Determine the [x, y] coordinate at the center of the cell enclosing the given text.  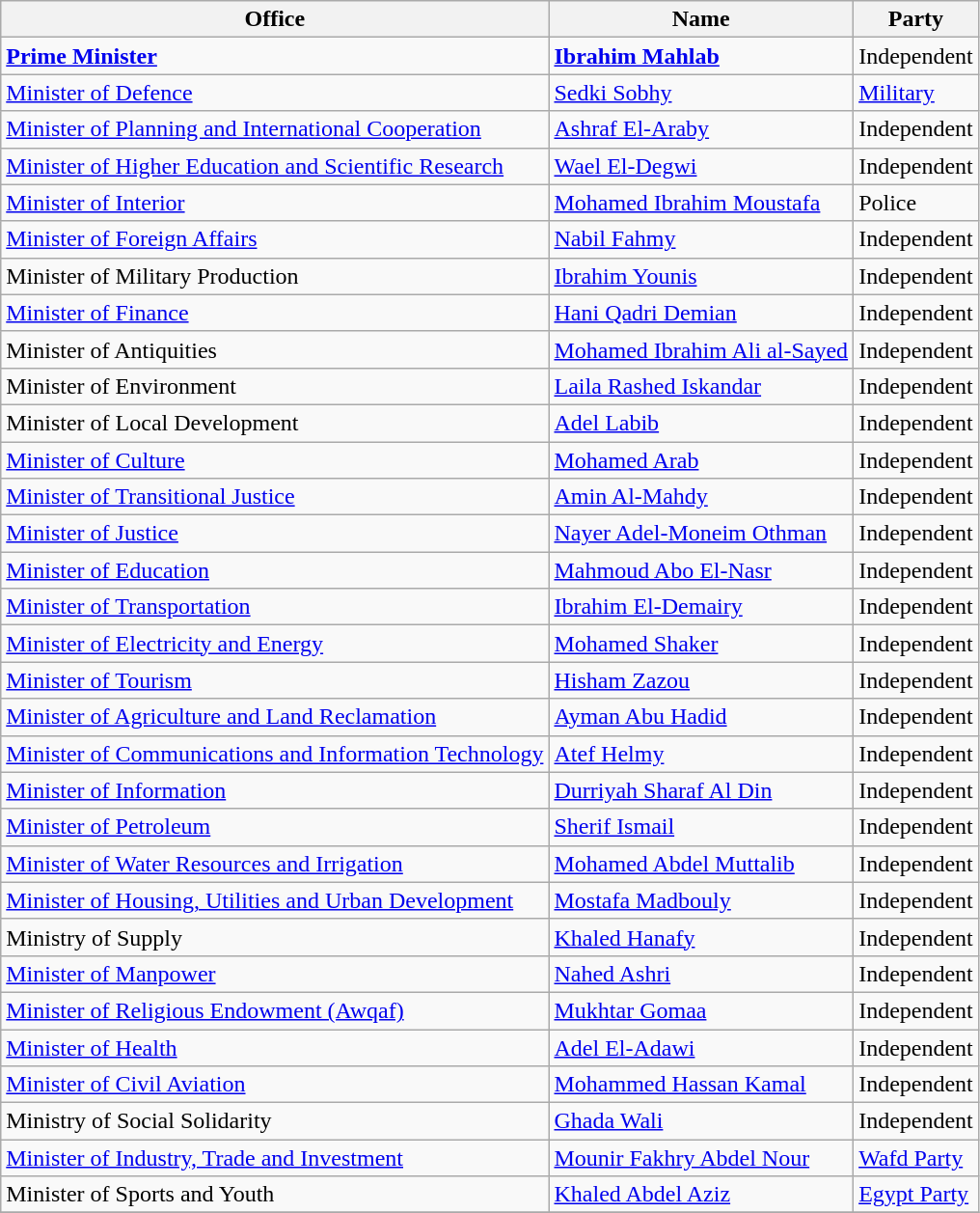
Military [916, 93]
Mostafa Madbouly [701, 900]
Minister of Communications and Information Technology [275, 754]
Mohamed Ibrahim Moustafa [701, 203]
Police [916, 203]
Minister of Water Resources and Irrigation [275, 864]
Nayer Adel-Moneim Othman [701, 534]
Ashraf El-Araby [701, 129]
Durriyah Sharaf Al Din [701, 790]
Minister of Foreign Affairs [275, 239]
Minister of Interior [275, 203]
Khaled Hanafy [701, 937]
Hani Qadri Demian [701, 313]
Mohamed Arab [701, 460]
Ibrahim El-Demairy [701, 607]
Prime Minister [275, 56]
Minister of Local Development [275, 423]
Hisham Zazou [701, 680]
Sherif Ismail [701, 827]
Minister of Justice [275, 534]
Ibrahim Younis [701, 276]
Minister of Higher Education and Scientific Research [275, 166]
Sedki Sobhy [701, 93]
Nahed Ashri [701, 974]
Atef Helmy [701, 754]
Minister of Petroleum [275, 827]
Nabil Fahmy [701, 239]
Amin Al-Mahdy [701, 497]
Minister of Antiquities [275, 349]
Minister of Planning and International Cooperation [275, 129]
Wael El-Degwi [701, 166]
Minister of Health [275, 1047]
Minister of Transportation [275, 607]
Wafd Party [916, 1158]
Adel El-Adawi [701, 1047]
Minister of Information [275, 790]
Mohamed Abdel Muttalib [701, 864]
Minister of Sports and Youth [275, 1195]
Minister of Culture [275, 460]
Adel Labib [701, 423]
Egypt Party [916, 1195]
Office [275, 19]
Minister of Environment [275, 386]
Minister of Transitional Justice [275, 497]
Minister of Manpower [275, 974]
Minister of Religious Endowment (Awqaf) [275, 1010]
Minister of Military Production [275, 276]
Ministry of Social Solidarity [275, 1121]
Mohamed Ibrahim Ali al-Sayed [701, 349]
Name [701, 19]
Minister of Agriculture and Land Reclamation [275, 717]
Khaled Abdel Aziz [701, 1195]
Ayman Abu Hadid [701, 717]
Ghada Wali [701, 1121]
Party [916, 19]
Minister of Civil Aviation [275, 1085]
Minister of Industry, Trade and Investment [275, 1158]
Minister of Tourism [275, 680]
Mohamed Shaker [701, 644]
Mahmoud Abo El-Nasr [701, 570]
Ministry of Supply [275, 937]
Laila Rashed Iskandar [701, 386]
Minister of Electricity and Energy [275, 644]
Minister of Housing, Utilities and Urban Development [275, 900]
Minister of Finance [275, 313]
Mukhtar Gomaa [701, 1010]
Mohammed Hassan Kamal [701, 1085]
Minister of Education [275, 570]
Minister of Defence [275, 93]
Mounir Fakhry Abdel Nour [701, 1158]
Ibrahim Mahlab [701, 56]
